Capture the cell that displays the provided text and extract its (x, y) central coordinate. 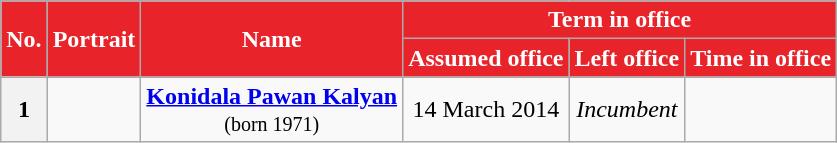
Term in office (620, 20)
No. (24, 39)
1 (24, 110)
Left office (627, 58)
Name (272, 39)
Time in office (761, 58)
Assumed office (486, 58)
Konidala Pawan Kalyan(born 1971) (272, 110)
Portrait (94, 39)
Incumbent (627, 110)
14 March 2014 (486, 110)
